Locate the cell with the specified text and output its [X, Y] center coordinate. 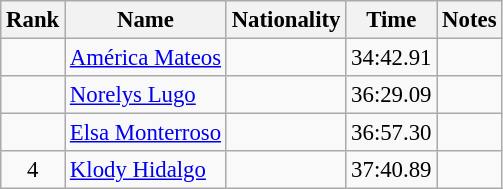
36:29.09 [392, 95]
Klody Hidalgo [146, 170]
4 [33, 170]
América Mateos [146, 58]
34:42.91 [392, 58]
37:40.89 [392, 170]
Notes [470, 20]
Elsa Monterroso [146, 133]
Rank [33, 20]
Norelys Lugo [146, 95]
36:57.30 [392, 133]
Name [146, 20]
Nationality [286, 20]
Time [392, 20]
